Provide the [x, y] coordinate of the cell's center where the given text is located.  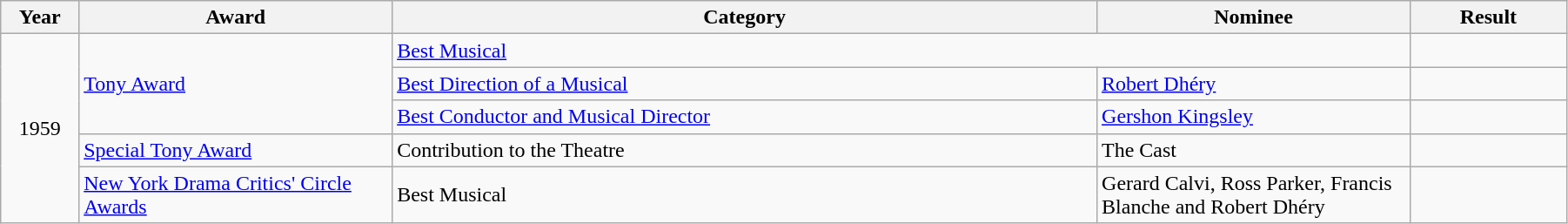
Nominee [1254, 17]
Robert Dhéry [1254, 84]
The Cast [1254, 150]
Gershon Kingsley [1254, 117]
Gerard Calvi, Ross Parker, Francis Blanche and Robert Dhéry [1254, 195]
1959 [40, 129]
Best Direction of a Musical [745, 84]
Year [40, 17]
Contribution to the Theatre [745, 150]
Award [236, 17]
Special Tony Award [236, 150]
Category [745, 17]
New York Drama Critics' Circle Awards [236, 195]
Tony Award [236, 84]
Best Conductor and Musical Director [745, 117]
Result [1488, 17]
